Scan for the cell matching the given text and deliver its (X, Y) coordinate at center. 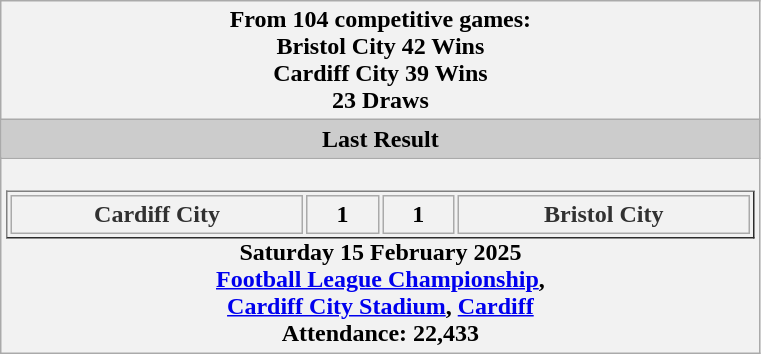
Bristol City (604, 215)
Cardiff City 1 1 Bristol City Saturday 15 February 2025 Football League Championship, Cardiff City Stadium, Cardiff Attendance: 22,433 (380, 256)
Last Result (380, 139)
From 104 competitive games:Bristol City 42 Wins Cardiff City 39 Wins 23 Draws (380, 60)
Cardiff City (158, 215)
